Search for the cell housing the specified text and yield its [X, Y] center coordinate. 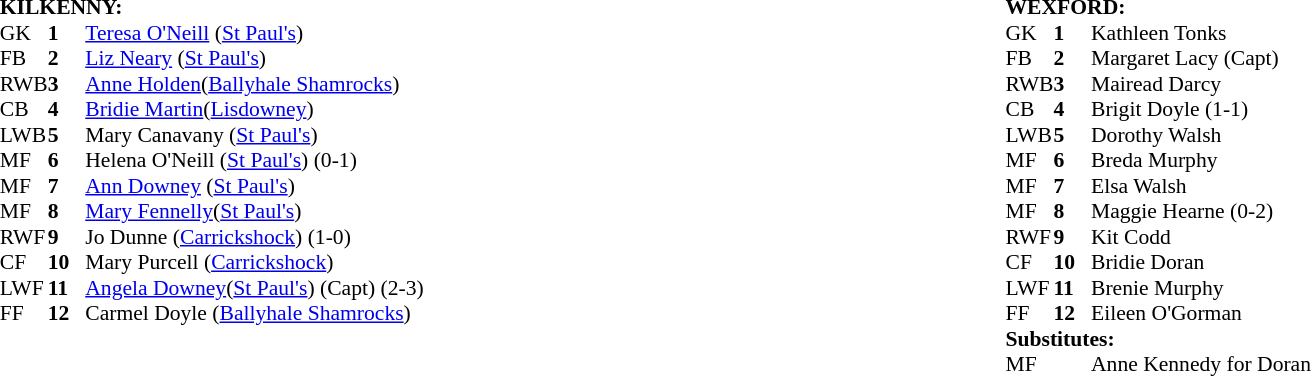
Carmel Doyle (Ballyhale Shamrocks) [254, 313]
Brenie Murphy [1201, 288]
Maggie Hearne (0-2) [1201, 211]
Teresa O'Neill (St Paul's) [254, 33]
Liz Neary (St Paul's) [254, 59]
Mary Canavany (St Paul's) [254, 135]
Mary Purcell (Carrickshock) [254, 263]
Breda Murphy [1201, 161]
Dorothy Walsh [1201, 135]
Angela Downey(St Paul's) (Capt) (2-3) [254, 288]
Bridie Martin(Lisdowney) [254, 109]
Elsa Walsh [1201, 186]
Kathleen Tonks [1201, 33]
Eileen O'Gorman [1201, 313]
Jo Dunne (Carrickshock) (1-0) [254, 237]
Helena O'Neill (St Paul's) (0-1) [254, 161]
Ann Downey (St Paul's) [254, 186]
Mairead Darcy [1201, 84]
Substitutes: [1158, 339]
Margaret Lacy (Capt) [1201, 59]
Anne Holden(Ballyhale Shamrocks) [254, 84]
Bridie Doran [1201, 263]
Mary Fennelly(St Paul's) [254, 211]
Kit Codd [1201, 237]
Brigit Doyle (1-1) [1201, 109]
